Pinpoint the cell where the given text exists, returning its [x, y] midpoint coordinate. 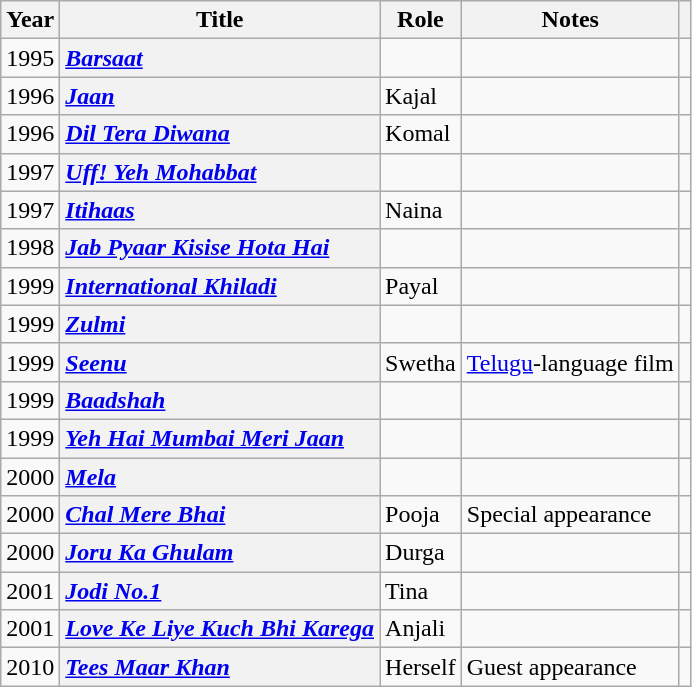
Swetha [421, 362]
Tina [421, 591]
Jodi No.1 [220, 591]
1998 [30, 248]
Guest appearance [570, 667]
Seenu [220, 362]
Komal [421, 134]
Telugu-language film [570, 362]
Notes [570, 20]
Joru Ka Ghulam [220, 553]
Mela [220, 477]
Zulmi [220, 324]
Naina [421, 210]
Jab Pyaar Kisise Hota Hai [220, 248]
Year [30, 20]
Dil Tera Diwana [220, 134]
Title [220, 20]
Jaan [220, 96]
Anjali [421, 629]
International Khiladi [220, 286]
Tees Maar Khan [220, 667]
Itihaas [220, 210]
Chal Mere Bhai [220, 515]
Special appearance [570, 515]
Yeh Hai Mumbai Meri Jaan [220, 438]
Pooja [421, 515]
1995 [30, 58]
Payal [421, 286]
Love Ke Liye Kuch Bhi Karega [220, 629]
Role [421, 20]
2010 [30, 667]
Herself [421, 667]
Uff! Yeh Mohabbat [220, 172]
Durga [421, 553]
Kajal [421, 96]
Baadshah [220, 400]
Barsaat [220, 58]
